Pinpoint the cell where the given text exists, returning its [X, Y] midpoint coordinate. 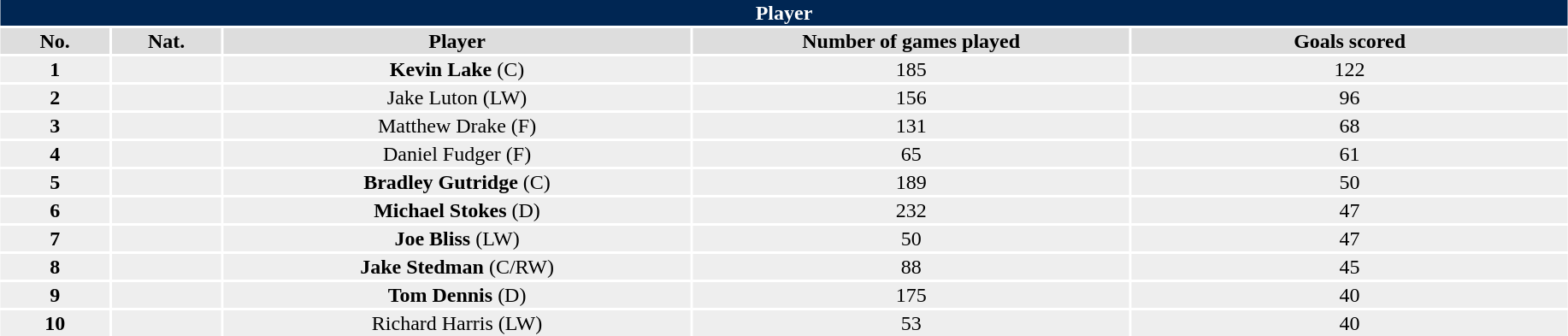
2 [55, 97]
Jake Luton (LW) [457, 97]
Tom Dennis (D) [457, 295]
Michael Stokes (D) [457, 210]
3 [55, 126]
8 [55, 267]
96 [1350, 97]
Richard Harris (LW) [457, 323]
Matthew Drake (F) [457, 126]
Joe Bliss (LW) [457, 239]
Kevin Lake (C) [457, 69]
No. [55, 41]
Number of games played [911, 41]
68 [1350, 126]
6 [55, 210]
Goals scored [1350, 41]
131 [911, 126]
65 [911, 154]
175 [911, 295]
7 [55, 239]
61 [1350, 154]
Bradley Gutridge (C) [457, 182]
4 [55, 154]
53 [911, 323]
Jake Stedman (C/RW) [457, 267]
156 [911, 97]
232 [911, 210]
1 [55, 69]
Nat. [166, 41]
10 [55, 323]
185 [911, 69]
189 [911, 182]
9 [55, 295]
45 [1350, 267]
5 [55, 182]
Daniel Fudger (F) [457, 154]
88 [911, 267]
122 [1350, 69]
